Output the (x, y) coordinate of the center of the cell containing the given text.  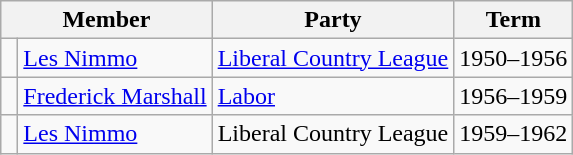
Term (514, 20)
Frederick Marshall (115, 96)
Party (333, 20)
Labor (333, 96)
1959–1962 (514, 134)
Member (106, 20)
1956–1959 (514, 96)
1950–1956 (514, 58)
